Return (X, Y) of the center of cell containing provided text 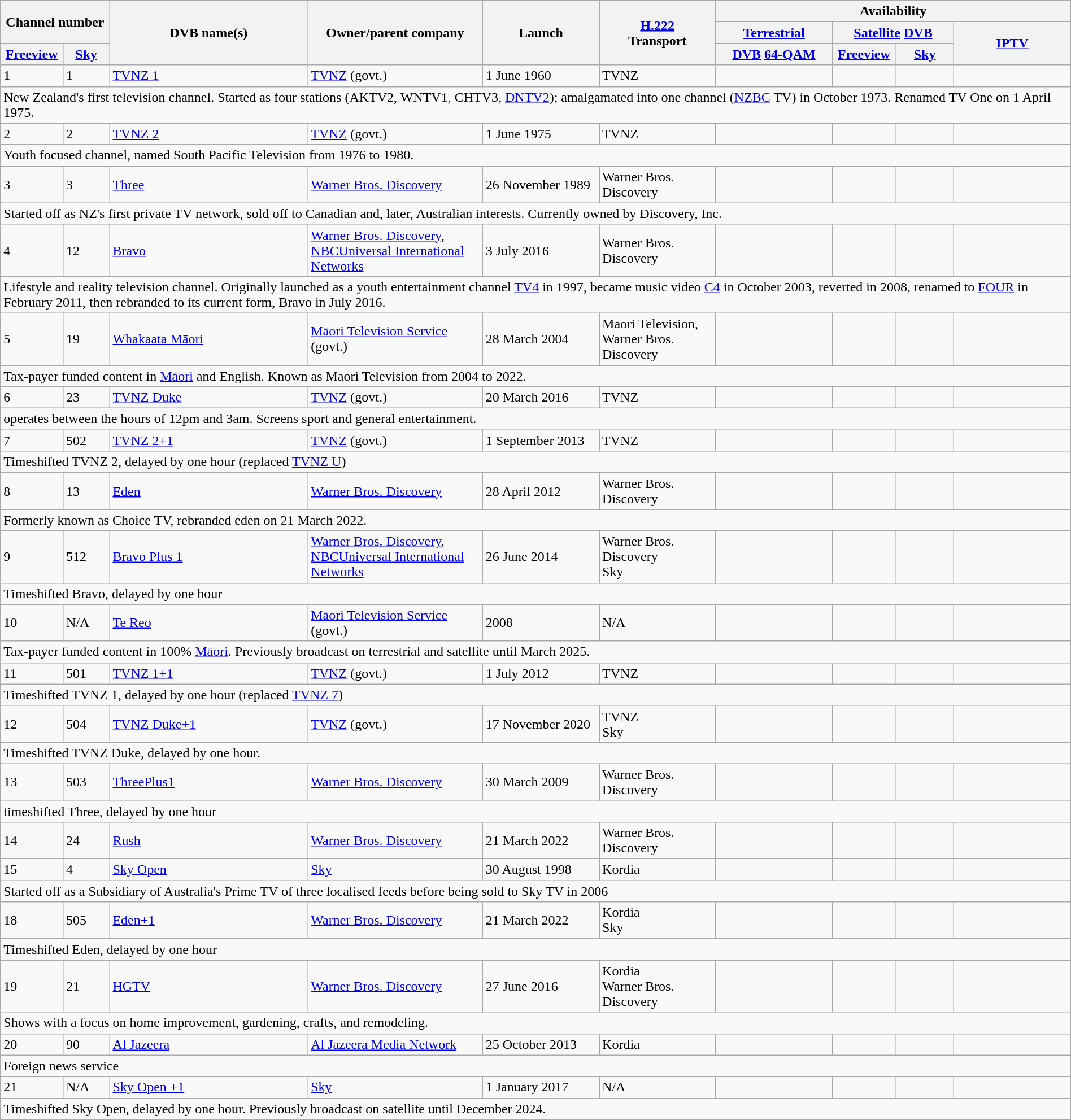
DVB name(s) (209, 33)
TVNZ 2 (209, 134)
Timeshifted Bravo, delayed by one hour (535, 594)
Sky Open +1 (209, 1087)
Tax-payer funded content in Māori and English. Known as Maori Television from 2004 to 2022. (535, 376)
Timeshifted TVNZ 1, delayed by one hour (replaced TVNZ 7) (535, 695)
H.222Transport (658, 33)
1 June 1960 (541, 76)
TVNZ 2+1 (209, 441)
501 (86, 673)
Tax-payer funded content in 100% Māori. Previously broadcast on terrestrial and satellite until March 2025. (535, 652)
Youth focused channel, named South Pacific Television from 1976 to 1980. (535, 155)
9 (32, 557)
Timeshifted Eden, delayed by one hour (535, 949)
KordiaWarner Bros. Discovery (658, 986)
Al Jazeera Media Network (395, 1044)
ThreePlus1 (209, 782)
30 March 2009 (541, 782)
90 (86, 1044)
14 (32, 840)
Timeshifted TVNZ Duke, delayed by one hour. (535, 753)
30 August 1998 (541, 870)
Terrestrial (774, 33)
2008 (541, 622)
TVNZ 1+1 (209, 673)
1 June 1975 (541, 134)
Rush (209, 840)
Timeshifted TVNZ 2, delayed by one hour (replaced TVNZ U) (535, 462)
HGTV (209, 986)
Te Reo (209, 622)
Sky Open (209, 870)
504 (86, 724)
10 (32, 622)
6 (32, 398)
502 (86, 441)
Owner/parent company (395, 33)
Al Jazeera (209, 1044)
27 June 2016 (541, 986)
512 (86, 557)
Shows with a focus on home improvement, gardening, crafts, and remodeling. (535, 1023)
1 July 2012 (541, 673)
7 (32, 441)
TVNZSky (658, 724)
26 June 2014 (541, 557)
Started off as NZ's first private TV network, sold off to Canadian and, later, Australian interests. Currently owned by Discovery, Inc. (535, 213)
TVNZ Duke+1 (209, 724)
20 March 2016 (541, 398)
Channel number (55, 22)
IPTV (1012, 43)
Maori Television, Warner Bros. Discovery (658, 339)
28 March 2004 (541, 339)
25 October 2013 (541, 1044)
Timeshifted Sky Open, delayed by one hour. Previously broadcast on satellite until December 2024. (535, 1109)
24 (86, 840)
8 (32, 491)
17 November 2020 (541, 724)
Started off as a Subsidiary of Australia's Prime TV of three localised feeds before being sold to Sky TV in 2006 (535, 891)
Foreign news service (535, 1066)
26 November 1989 (541, 184)
Launch (541, 33)
505 (86, 921)
TVNZ Duke (209, 398)
operates between the hours of 12pm and 3am. Screens sport and general entertainment. (535, 419)
28 April 2012 (541, 491)
Eden+1 (209, 921)
503 (86, 782)
Eden (209, 491)
1 September 2013 (541, 441)
Satellite DVB (892, 33)
Bravo (209, 250)
20 (32, 1044)
Bravo Plus 1 (209, 557)
DVB 64-QAM (774, 54)
23 (86, 398)
Warner Bros. DiscoverySky (658, 557)
Formerly known as Choice TV, rebranded eden on 21 March 2022. (535, 520)
5 (32, 339)
15 (32, 870)
Three (209, 184)
TVNZ 1 (209, 76)
3 July 2016 (541, 250)
1 January 2017 (541, 1087)
Whakaata Māori (209, 339)
18 (32, 921)
timeshifted Three, delayed by one hour (535, 812)
Availability (893, 11)
11 (32, 673)
KordiaSky (658, 921)
